For the text-containing cell, return its midpoint in (X, Y) coordinate format. 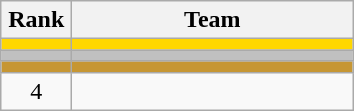
Team (212, 20)
Rank (36, 20)
4 (36, 91)
